Pinpoint the cell where the given text exists, returning its [X, Y] midpoint coordinate. 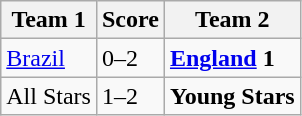
England 1 [232, 58]
Team 1 [49, 20]
1–2 [130, 96]
0–2 [130, 58]
All Stars [49, 96]
Young Stars [232, 96]
Brazil [49, 58]
Score [130, 20]
Team 2 [232, 20]
